Capture the cell that displays the provided text and extract its [x, y] central coordinate. 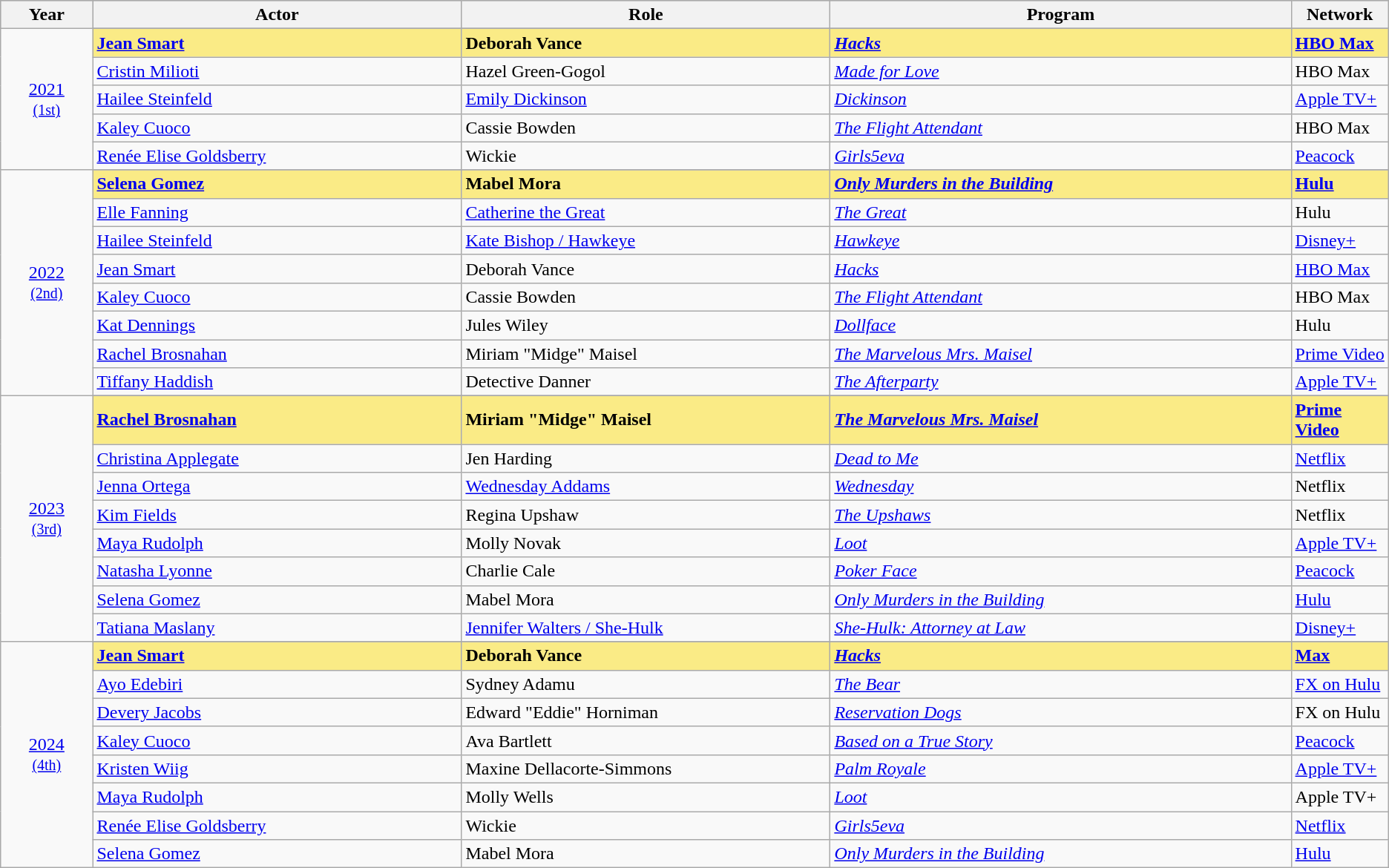
Network [1340, 15]
Hawkeye [1061, 240]
Edward "Eddie" Horniman [646, 712]
Dead to Me [1061, 458]
Detective Danner [646, 382]
Dickinson [1061, 99]
Kate Bishop / Hawkeye [646, 240]
Charlie Cale [646, 571]
The Bear [1061, 684]
The Afterparty [1061, 382]
2023(3rd) [47, 519]
Molly Novak [646, 543]
Emily Dickinson [646, 99]
Christina Applegate [278, 458]
Tatiana Maslany [278, 628]
Maxine Dellacorte-Simmons [646, 769]
Jules Wiley [646, 325]
Dollface [1061, 325]
Wednesday [1061, 487]
Sydney Adamu [646, 684]
2024(4th) [47, 754]
Role [646, 15]
Molly Wells [646, 797]
Jennifer Walters / She-Hulk [646, 628]
The Great [1061, 212]
Hazel Green-Gogol [646, 71]
Ava Bartlett [646, 740]
The Upshaws [1061, 515]
2021(1st) [47, 99]
Wednesday Addams [646, 487]
Catherine the Great [646, 212]
Natasha Lyonne [278, 571]
Actor [278, 15]
She-Hulk: Attorney at Law [1061, 628]
Poker Face [1061, 571]
Max [1340, 656]
Program [1061, 15]
Tiffany Haddish [278, 382]
Cristin Milioti [278, 71]
Jenna Ortega [278, 487]
Reservation Dogs [1061, 712]
Kim Fields [278, 515]
Made for Love [1061, 71]
Regina Upshaw [646, 515]
Kristen Wiig [278, 769]
Palm Royale [1061, 769]
Based on a True Story [1061, 740]
Ayo Edebiri [278, 684]
Devery Jacobs [278, 712]
2022(2nd) [47, 283]
Elle Fanning [278, 212]
Kat Dennings [278, 325]
Jen Harding [646, 458]
Year [47, 15]
